Identify which cell holds the provided text, then report its (x, y) central coordinate. 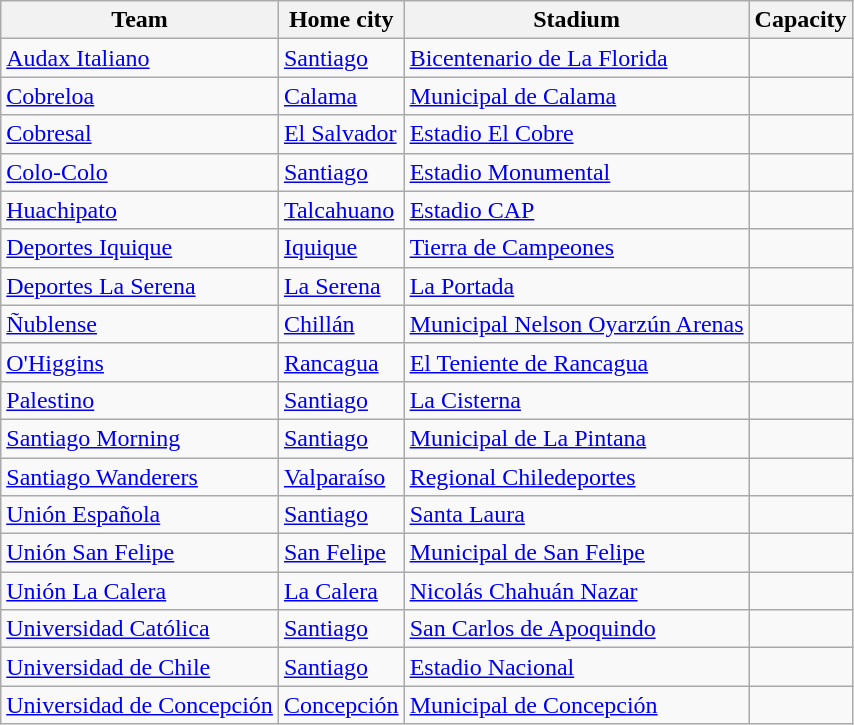
Audax Italiano (140, 58)
Home city (341, 20)
Unión Española (140, 515)
Unión San Felipe (140, 553)
Municipal de Calama (576, 96)
Iquique (341, 248)
O'Higgins (140, 362)
Deportes La Serena (140, 286)
Deportes Iquique (140, 248)
Concepción (341, 705)
Calama (341, 96)
Chillán (341, 324)
La Serena (341, 286)
Team (140, 20)
Valparaíso (341, 477)
La Calera (341, 591)
Estadio Monumental (576, 172)
Capacity (800, 20)
Cobreloa (140, 96)
Municipal de La Pintana (576, 438)
Santa Laura (576, 515)
Ñublense (140, 324)
San Carlos de Apoquindo (576, 629)
Municipal de Concepción (576, 705)
Unión La Calera (140, 591)
Palestino (140, 400)
Tierra de Campeones (576, 248)
Cobresal (140, 134)
San Felipe (341, 553)
Universidad Católica (140, 629)
Nicolás Chahuán Nazar (576, 591)
Santiago Wanderers (140, 477)
Colo-Colo (140, 172)
Municipal de San Felipe (576, 553)
El Salvador (341, 134)
Municipal Nelson Oyarzún Arenas (576, 324)
Universidad de Concepción (140, 705)
Estadio El Cobre (576, 134)
Regional Chiledeportes (576, 477)
Huachipato (140, 210)
La Cisterna (576, 400)
Talcahuano (341, 210)
Estadio Nacional (576, 667)
La Portada (576, 286)
Santiago Morning (140, 438)
Bicentenario de La Florida (576, 58)
Rancagua (341, 362)
Stadium (576, 20)
Estadio CAP (576, 210)
Universidad de Chile (140, 667)
El Teniente de Rancagua (576, 362)
